Scan for the cell matching the given text and deliver its (x, y) coordinate at center. 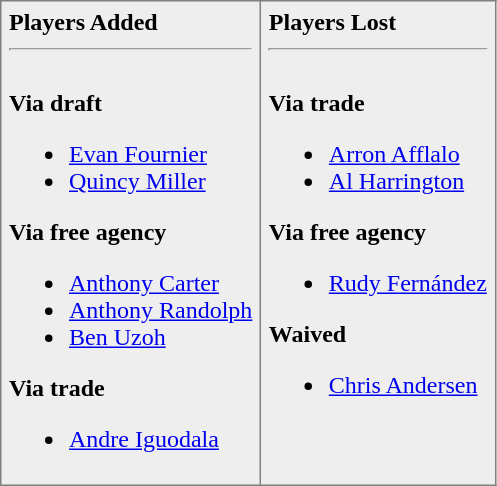
Players Lost Via tradeArron AfflaloAl HarringtonVia free agencyRudy FernándezWaivedChris Andersen (378, 243)
Players Added Via draftEvan FournierQuincy MillerVia free agencyAnthony Carter Anthony RandolphBen Uzoh Via tradeAndre Iguodala (131, 243)
